Scan for the cell matching the given text and deliver its (X, Y) coordinate at center. 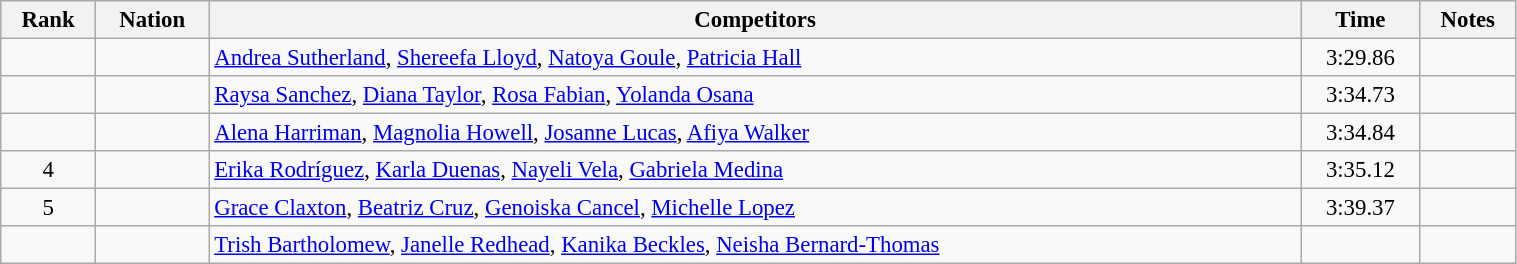
3:34.84 (1360, 133)
Rank (48, 20)
5 (48, 208)
Competitors (755, 20)
3:34.73 (1360, 95)
3:39.37 (1360, 208)
Trish Bartholomew, Janelle Redhead, Kanika Beckles, Neisha Bernard-Thomas (755, 245)
Raysa Sanchez, Diana Taylor, Rosa Fabian, Yolanda Osana (755, 95)
Erika Rodríguez, Karla Duenas, Nayeli Vela, Gabriela Medina (755, 170)
Alena Harriman, Magnolia Howell, Josanne Lucas, Afiya Walker (755, 133)
Grace Claxton, Beatriz Cruz, Genoiska Cancel, Michelle Lopez (755, 208)
4 (48, 170)
Time (1360, 20)
Andrea Sutherland, Shereefa Lloyd, Natoya Goule, Patricia Hall (755, 58)
Nation (152, 20)
3:35.12 (1360, 170)
3:29.86 (1360, 58)
Notes (1468, 20)
